Scan for the cell matching the given text and deliver its [x, y] coordinate at center. 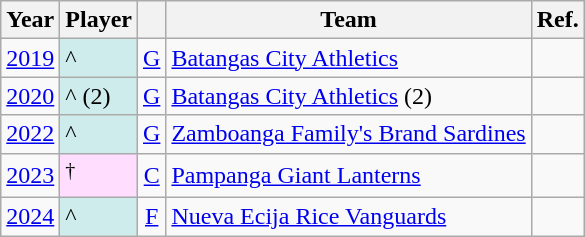
Ref. [558, 20]
Nueva Ecija Rice Vanguards [348, 217]
Pampanga Giant Lanterns [348, 176]
C [152, 176]
Zamboanga Family's Brand Sardines [348, 134]
2022 [30, 134]
Player [99, 20]
F [152, 217]
2020 [30, 96]
2019 [30, 58]
Team [348, 20]
Year [30, 20]
^ (2) [99, 96]
Batangas City Athletics (2) [348, 96]
2024 [30, 217]
Batangas City Athletics [348, 58]
2023 [30, 176]
† [99, 176]
